From the cell containing the given text, extract its center point as [X, Y] coordinate. 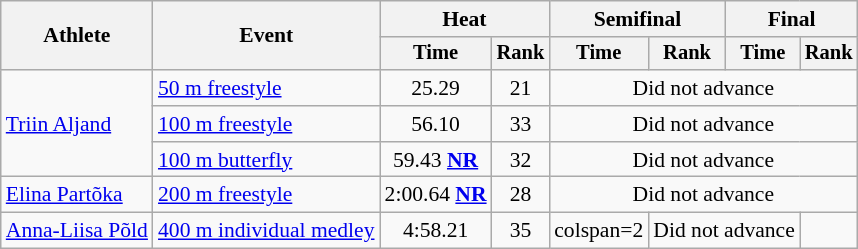
32 [521, 160]
28 [521, 195]
33 [521, 124]
Final [792, 19]
100 m butterfly [266, 160]
Elina Partõka [77, 195]
2:00.64 NR [436, 195]
50 m freestyle [266, 88]
Semifinal [638, 19]
25.29 [436, 88]
35 [521, 231]
400 m individual medley [266, 231]
Triin Aljand [77, 124]
Event [266, 36]
56.10 [436, 124]
Heat [465, 19]
21 [521, 88]
200 m freestyle [266, 195]
Athlete [77, 36]
4:58.21 [436, 231]
Anna-Liisa Põld [77, 231]
59.43 NR [436, 160]
colspan=2 [598, 231]
100 m freestyle [266, 124]
